Extract the (x, y) coordinate from the center of the cell holding the provided text.  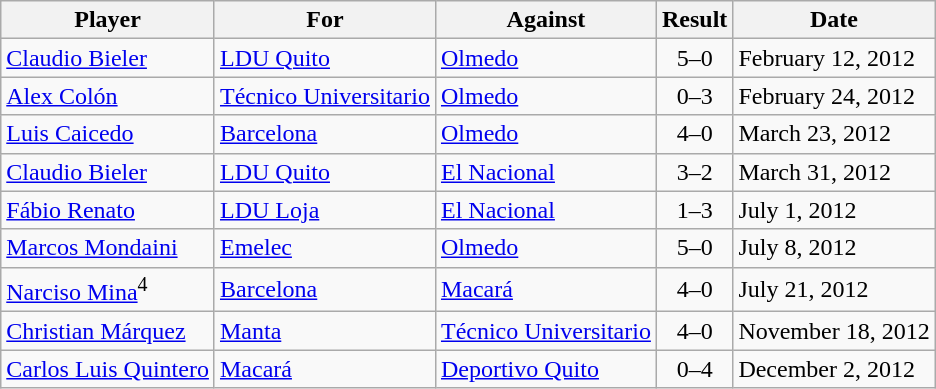
March 23, 2012 (834, 134)
Manta (324, 331)
February 12, 2012 (834, 58)
July 8, 2012 (834, 248)
December 2, 2012 (834, 369)
Marcos Mondaini (108, 248)
Emelec (324, 248)
Carlos Luis Quintero (108, 369)
0–3 (694, 96)
Player (108, 20)
0–4 (694, 369)
July 21, 2012 (834, 290)
Result (694, 20)
Fábio Renato (108, 210)
Alex Colón (108, 96)
For (324, 20)
Deportivo Quito (546, 369)
LDU Loja (324, 210)
July 1, 2012 (834, 210)
Date (834, 20)
Narciso Mina4 (108, 290)
Luis Caicedo (108, 134)
March 31, 2012 (834, 172)
1–3 (694, 210)
November 18, 2012 (834, 331)
Christian Márquez (108, 331)
February 24, 2012 (834, 96)
Against (546, 20)
3–2 (694, 172)
